For the text-containing cell, return its midpoint in (x, y) coordinate format. 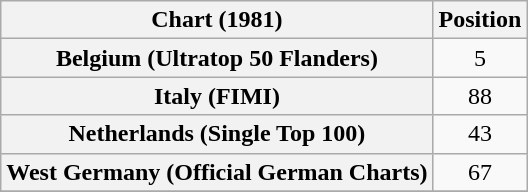
Italy (FIMI) (217, 96)
Chart (1981) (217, 20)
88 (480, 96)
Netherlands (Single Top 100) (217, 134)
Belgium (Ultratop 50 Flanders) (217, 58)
Position (480, 20)
43 (480, 134)
5 (480, 58)
67 (480, 172)
West Germany (Official German Charts) (217, 172)
